Extract the (x, y) coordinate from the center of the cell holding the provided text.  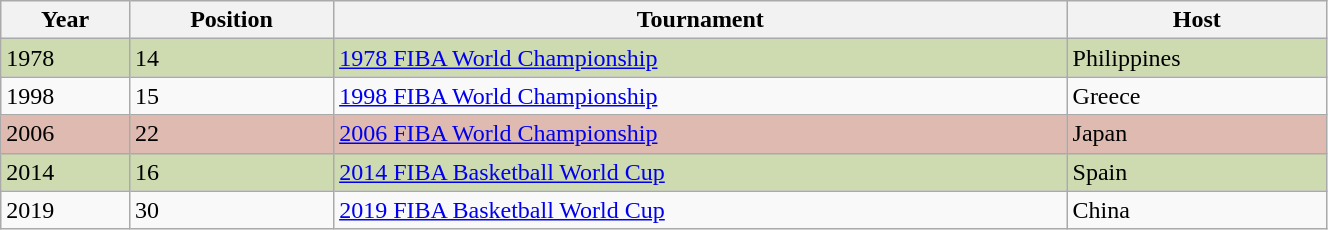
Spain (1196, 172)
Greece (1196, 96)
1998 (66, 96)
Japan (1196, 134)
1978 FIBA World Championship (700, 58)
2014 (66, 172)
2014 FIBA Basketball World Cup (700, 172)
1978 (66, 58)
China (1196, 210)
15 (231, 96)
Year (66, 20)
14 (231, 58)
2006 FIBA World Championship (700, 134)
30 (231, 210)
22 (231, 134)
Philippines (1196, 58)
2019 FIBA Basketball World Cup (700, 210)
16 (231, 172)
Tournament (700, 20)
2006 (66, 134)
1998 FIBA World Championship (700, 96)
2019 (66, 210)
Host (1196, 20)
Position (231, 20)
